Find where the given text appears and provide that cell's center as (X, Y) coordinate. 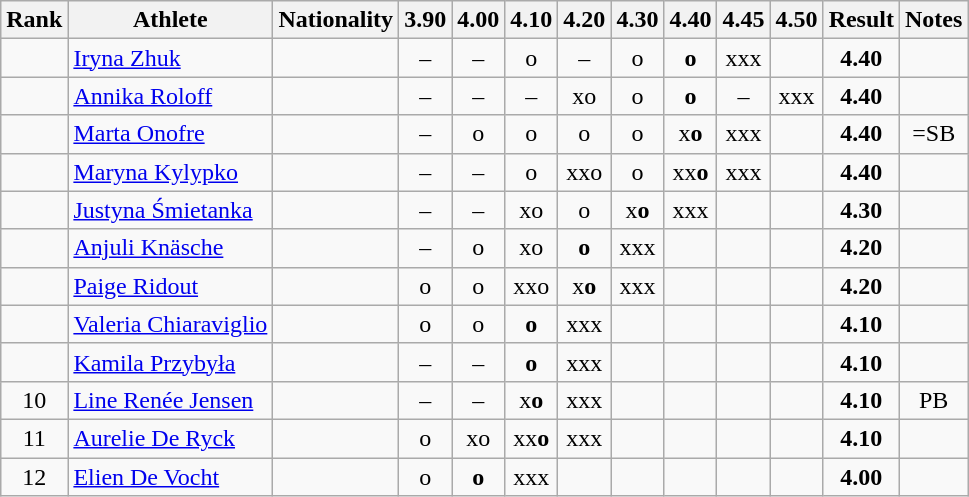
Maryna Kylypko (170, 172)
12 (34, 477)
Iryna Zhuk (170, 58)
Kamila Przybyła (170, 362)
4.50 (796, 20)
Athlete (170, 20)
Justyna Śmietanka (170, 210)
Paige Ridout (170, 286)
4.45 (744, 20)
11 (34, 438)
Result (861, 20)
Anjuli Knäsche (170, 248)
PB (934, 400)
Marta Onofre (170, 134)
Annika Roloff (170, 96)
Rank (34, 20)
Notes (934, 20)
Valeria Chiaraviglio (170, 324)
10 (34, 400)
Line Renée Jensen (170, 400)
3.90 (426, 20)
=SB (934, 134)
Nationality (336, 20)
Elien De Vocht (170, 477)
Aurelie De Ryck (170, 438)
